Identify which cell holds the provided text, then report its [x, y] central coordinate. 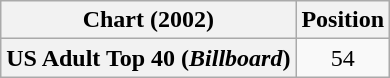
Position [343, 20]
US Adult Top 40 (Billboard) [148, 58]
54 [343, 58]
Chart (2002) [148, 20]
